Locate the cell with the specified text and output its (x, y) center coordinate. 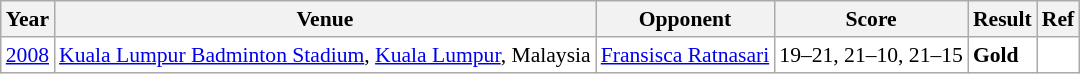
Opponent (686, 19)
2008 (28, 55)
Year (28, 19)
Gold (1002, 55)
Ref (1058, 19)
Kuala Lumpur Badminton Stadium, Kuala Lumpur, Malaysia (325, 55)
Venue (325, 19)
Result (1002, 19)
19–21, 21–10, 21–15 (871, 55)
Fransisca Ratnasari (686, 55)
Score (871, 19)
